Return the (X, Y) coordinate for the center point of the cell that contains the specified text.  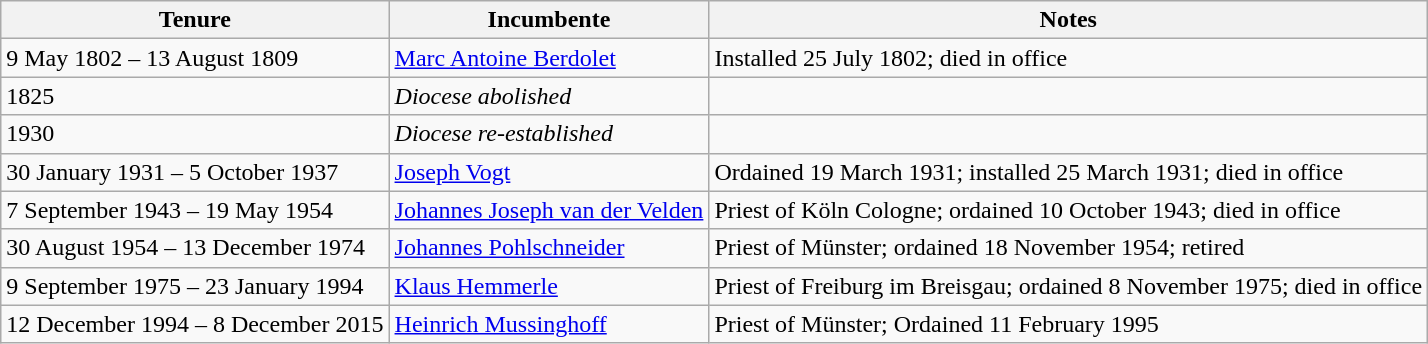
Ordained 19 March 1931; installed 25 March 1931; died in office (1068, 172)
Johannes Joseph van der Velden (549, 210)
Priest of Freiburg im Breisgau; ordained 8 November 1975; died in office (1068, 286)
7 September 1943 – 19 May 1954 (195, 210)
Priest of Köln Cologne; ordained 10 October 1943; died in office (1068, 210)
Tenure (195, 20)
Incumbente (549, 20)
Johannes Pohlschneider (549, 248)
Heinrich Mussinghoff (549, 324)
Diocese abolished (549, 96)
Diocese re-established (549, 134)
Marc Antoine Berdolet (549, 58)
Priest of Münster; ordained 18 November 1954; retired (1068, 248)
30 January 1931 – 5 October 1937 (195, 172)
Klaus Hemmerle (549, 286)
9 September 1975 – 23 January 1994 (195, 286)
1930 (195, 134)
Notes (1068, 20)
Joseph Vogt (549, 172)
12 December 1994 – 8 December 2015 (195, 324)
1825 (195, 96)
30 August 1954 – 13 December 1974 (195, 248)
Installed 25 July 1802; died in office (1068, 58)
Priest of Münster; Ordained 11 February 1995 (1068, 324)
9 May 1802 – 13 August 1809 (195, 58)
